Determine the [X, Y] coordinate at the center of the cell enclosing the given text.  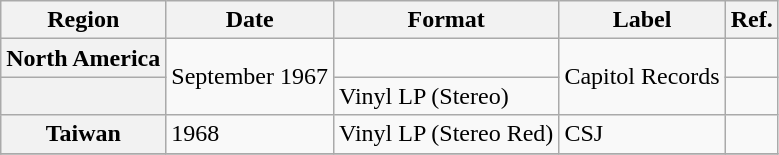
Format [446, 20]
Region [84, 20]
Label [642, 20]
Capitol Records [642, 77]
Vinyl LP (Stereo) [446, 96]
September 1967 [250, 77]
CSJ [642, 134]
North America [84, 58]
Date [250, 20]
Taiwan [84, 134]
1968 [250, 134]
Ref. [752, 20]
Vinyl LP (Stereo Red) [446, 134]
